Return [x, y] of the center of cell containing provided text 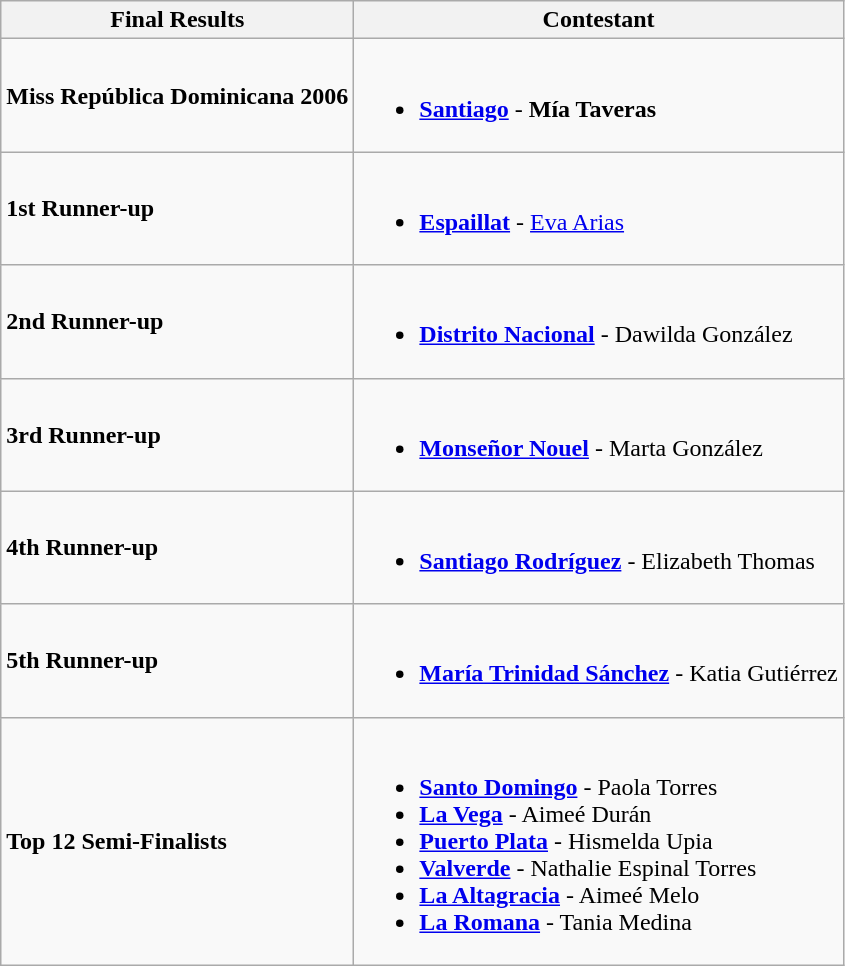
Contestant [598, 20]
Santiago Rodríguez - Elizabeth Thomas [598, 548]
Espaillat - Eva Arias [598, 208]
4th Runner-up [178, 548]
María Trinidad Sánchez - Katia Gutiérrez [598, 660]
Monseñor Nouel - Marta González [598, 434]
2nd Runner-up [178, 322]
5th Runner-up [178, 660]
Distrito Nacional - Dawilda González [598, 322]
Miss República Dominicana 2006 [178, 96]
3rd Runner-up [178, 434]
Santiago - Mía Taveras [598, 96]
Top 12 Semi-Finalists [178, 841]
1st Runner-up [178, 208]
Final Results [178, 20]
